Provide the (x, y) coordinate of the cell's center where the given text is located.  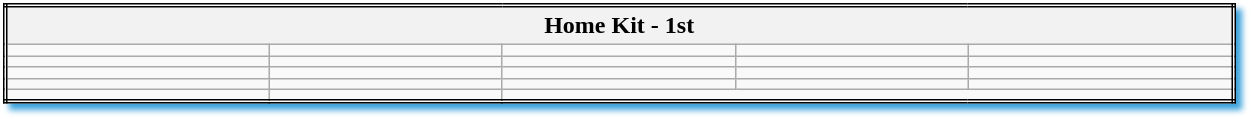
Home Kit - 1st (619, 25)
